Determine the [X, Y] coordinate at the center of the cell enclosing the given text.  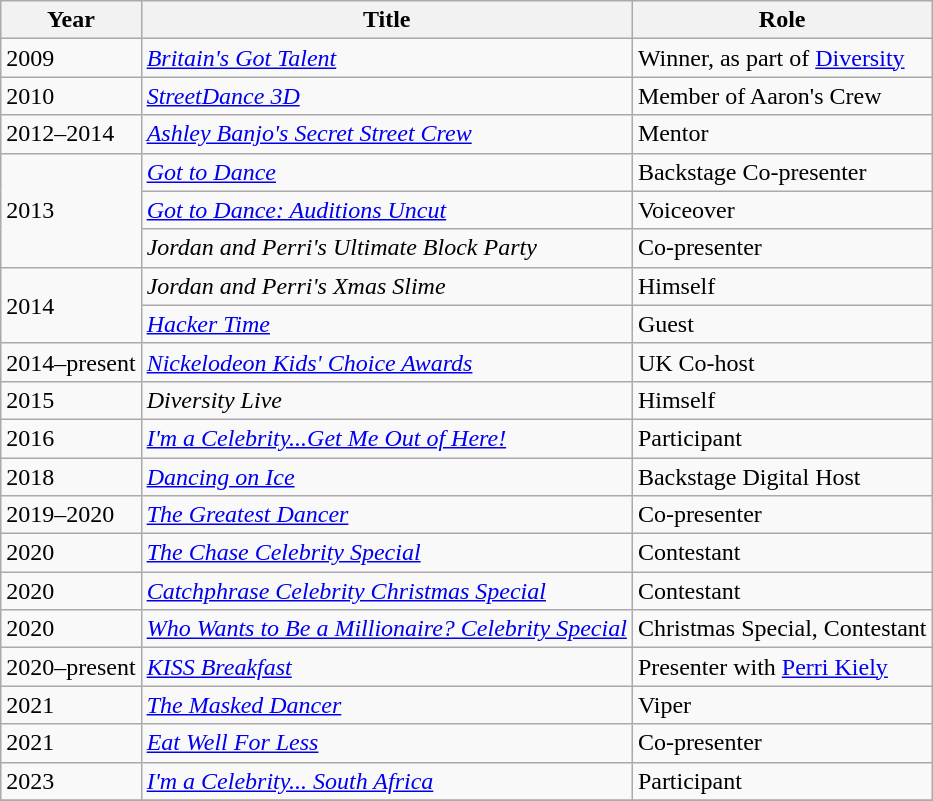
Presenter with Perri Kiely [782, 667]
Backstage Digital Host [782, 477]
Ashley Banjo's Secret Street Crew [386, 134]
2019–2020 [71, 515]
Winner, as part of Diversity [782, 58]
2014 [71, 305]
Viper [782, 705]
UK Co-host [782, 362]
Eat Well For Less [386, 743]
Voiceover [782, 210]
2010 [71, 96]
Nickelodeon Kids' Choice Awards [386, 362]
2018 [71, 477]
2023 [71, 781]
I'm a Celebrity...Get Me Out of Here! [386, 438]
Dancing on Ice [386, 477]
Who Wants to Be a Millionaire? Celebrity Special [386, 629]
KISS Breakfast [386, 667]
StreetDance 3D [386, 96]
2015 [71, 400]
The Masked Dancer [386, 705]
Got to Dance [386, 172]
The Chase Celebrity Special [386, 553]
Christmas Special, Contestant [782, 629]
Mentor [782, 134]
2009 [71, 58]
Title [386, 20]
2016 [71, 438]
Diversity Live [386, 400]
2014–present [71, 362]
2020–present [71, 667]
Jordan and Perri's Xmas Slime [386, 286]
Catchphrase Celebrity Christmas Special [386, 591]
Jordan and Perri's Ultimate Block Party [386, 248]
Guest [782, 324]
The Greatest Dancer [386, 515]
2012–2014 [71, 134]
Member of Aaron's Crew [782, 96]
Britain's Got Talent [386, 58]
Year [71, 20]
I'm a Celebrity... South Africa [386, 781]
2013 [71, 210]
Backstage Co-presenter [782, 172]
Hacker Time [386, 324]
Role [782, 20]
Got to Dance: Auditions Uncut [386, 210]
